Determine the (x, y) coordinate at the center of the cell enclosing the given text.  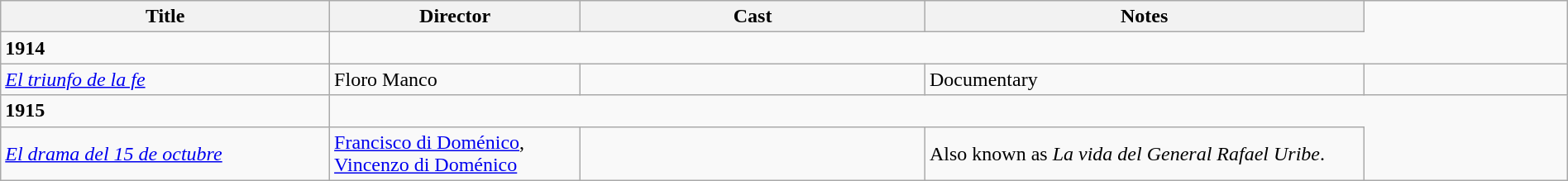
Also known as La vida del General Rafael Uribe. (1144, 154)
1915 (165, 111)
Francisco di Doménico, Vincenzo di Doménico (455, 154)
Floro Manco (455, 79)
El drama del 15 de octubre (165, 154)
Director (455, 17)
El triunfo de la fe (165, 79)
1914 (165, 48)
Documentary (1144, 79)
Title (165, 17)
Notes (1144, 17)
Cast (753, 17)
